Find where the given text appears and provide that cell's center as [X, Y] coordinate. 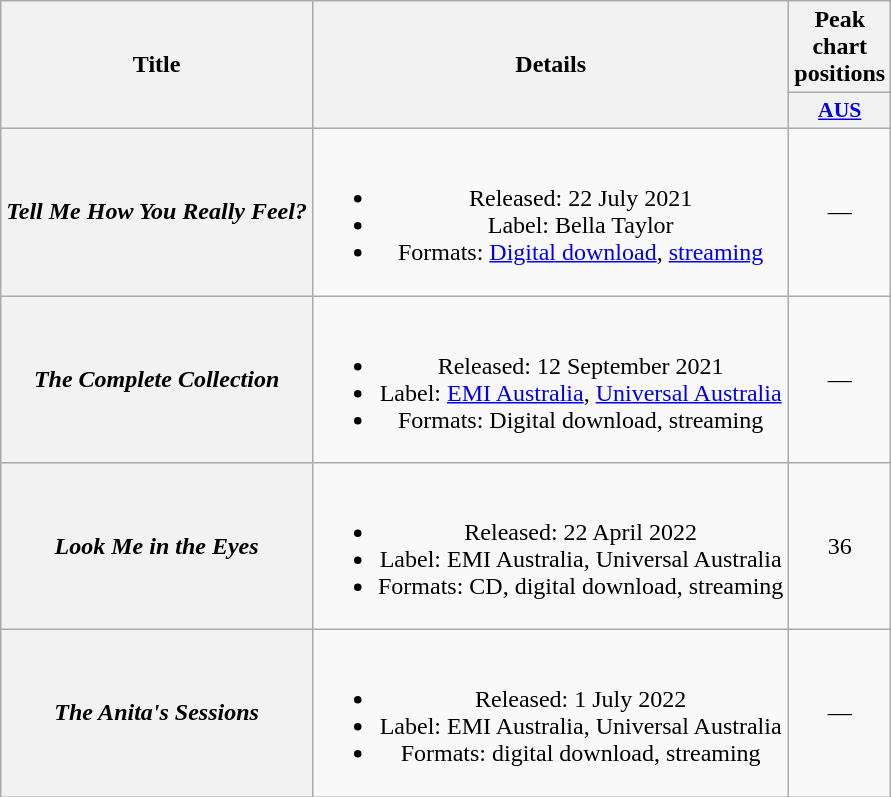
Details [550, 65]
Released: 12 September 2021Label: EMI Australia, Universal AustraliaFormats: Digital download, streaming [550, 380]
Peak chart positions [840, 47]
Released: 1 July 2022Label: EMI Australia, Universal AustraliaFormats: digital download, streaming [550, 714]
Title [157, 65]
Released: 22 April 2022Label: EMI Australia, Universal AustraliaFormats: CD, digital download, streaming [550, 546]
36 [840, 546]
Tell Me How You Really Feel? [157, 212]
Look Me in the Eyes [157, 546]
AUS [840, 111]
Released: 22 July 2021Label: Bella TaylorFormats: Digital download, streaming [550, 212]
The Complete Collection [157, 380]
The Anita's Sessions [157, 714]
